Output the [X, Y] coordinate of the center of the cell containing the given text.  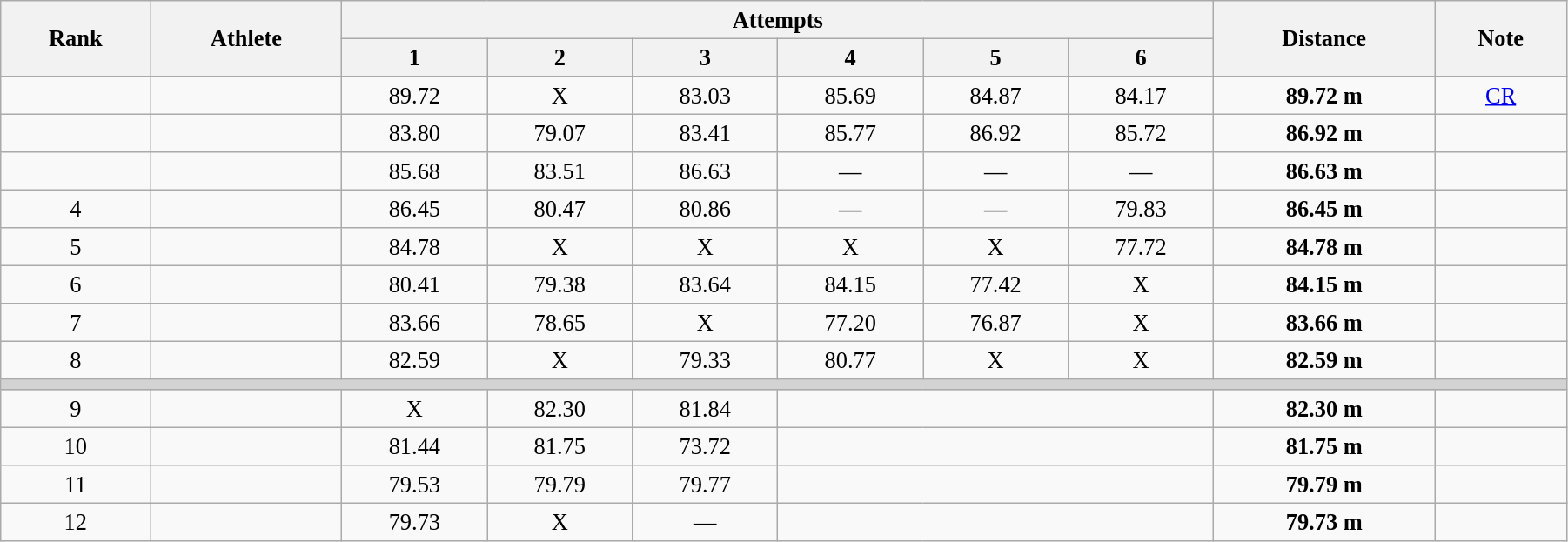
80.41 [414, 284]
84.15 [851, 284]
3 [705, 57]
CR [1501, 95]
Distance [1324, 38]
89.72 m [1324, 95]
82.30 m [1324, 409]
Attempts [778, 19]
84.15 m [1324, 284]
79.77 [705, 485]
86.63 m [1324, 171]
83.80 [414, 133]
80.47 [560, 209]
86.45 m [1324, 209]
84.78 m [1324, 247]
84.78 [414, 247]
85.77 [851, 133]
11 [76, 485]
73.72 [705, 446]
80.77 [851, 360]
Note [1501, 38]
8 [76, 360]
79.73 m [1324, 522]
79.07 [560, 133]
84.17 [1142, 95]
83.66 [414, 323]
Rank [76, 38]
76.87 [995, 323]
9 [76, 409]
86.45 [414, 209]
81.84 [705, 409]
81.75 [560, 446]
83.03 [705, 95]
81.44 [414, 446]
89.72 [414, 95]
85.68 [414, 171]
79.53 [414, 485]
77.42 [995, 284]
10 [76, 446]
Athlete [246, 38]
7 [76, 323]
83.64 [705, 284]
79.83 [1142, 209]
79.79 m [1324, 485]
83.66 m [1324, 323]
77.72 [1142, 247]
79.73 [414, 522]
12 [76, 522]
84.87 [995, 95]
85.72 [1142, 133]
85.69 [851, 95]
82.59 m [1324, 360]
79.33 [705, 360]
86.92 m [1324, 133]
82.30 [560, 409]
1 [414, 57]
79.79 [560, 485]
82.59 [414, 360]
80.86 [705, 209]
78.65 [560, 323]
86.92 [995, 133]
83.41 [705, 133]
83.51 [560, 171]
79.38 [560, 284]
77.20 [851, 323]
2 [560, 57]
81.75 m [1324, 446]
86.63 [705, 171]
